Find where the given text appears and provide that cell's center as (X, Y) coordinate. 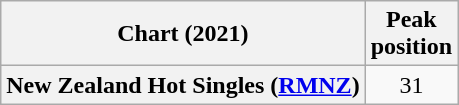
31 (411, 85)
Chart (2021) (183, 34)
Peakposition (411, 34)
New Zealand Hot Singles (RMNZ) (183, 85)
